Determine the (x, y) coordinate at the center of the cell enclosing the given text.  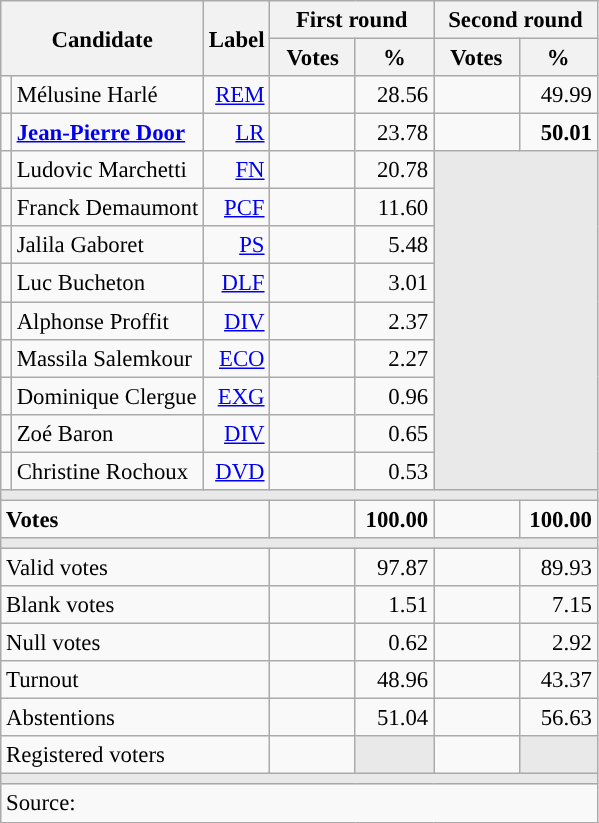
43.37 (558, 680)
Blank votes (136, 605)
11.60 (394, 208)
0.62 (394, 643)
5.48 (394, 245)
Dominique Clergue (107, 396)
Source: (299, 804)
REM (237, 95)
2.27 (394, 358)
ECO (237, 358)
48.96 (394, 680)
51.04 (394, 718)
Valid votes (136, 567)
28.56 (394, 95)
Jean-Pierre Door (107, 133)
Jalila Gaboret (107, 245)
Massila Salemkour (107, 358)
First round (352, 20)
PCF (237, 208)
Alphonse Proffit (107, 321)
Luc Bucheton (107, 283)
Abstentions (136, 718)
Null votes (136, 643)
2.92 (558, 643)
DLF (237, 283)
23.78 (394, 133)
DVD (237, 471)
20.78 (394, 170)
0.53 (394, 471)
Turnout (136, 680)
1.51 (394, 605)
Mélusine Harlé (107, 95)
7.15 (558, 605)
49.99 (558, 95)
FN (237, 170)
LR (237, 133)
89.93 (558, 567)
Ludovic Marchetti (107, 170)
50.01 (558, 133)
0.96 (394, 396)
97.87 (394, 567)
PS (237, 245)
3.01 (394, 283)
0.65 (394, 433)
Registered voters (136, 755)
Christine Rochoux (107, 471)
Zoé Baron (107, 433)
56.63 (558, 718)
Second round (516, 20)
Franck Demaumont (107, 208)
EXG (237, 396)
Label (237, 38)
2.37 (394, 321)
Candidate (102, 38)
